Capture the cell that displays the provided text and extract its (X, Y) central coordinate. 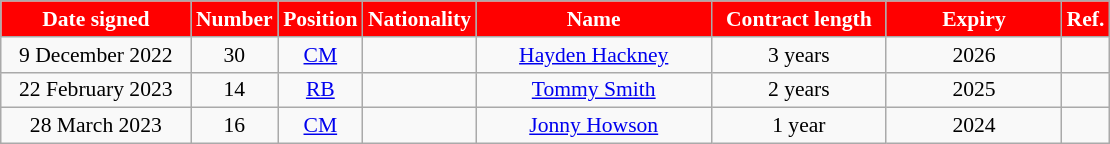
Nationality (420, 19)
2 years (798, 90)
Tommy Smith (594, 90)
28 March 2023 (96, 126)
2026 (974, 55)
RB (320, 90)
3 years (798, 55)
Position (320, 19)
14 (234, 90)
9 December 2022 (96, 55)
Name (594, 19)
Hayden Hackney (594, 55)
22 February 2023 (96, 90)
1 year (798, 126)
2024 (974, 126)
30 (234, 55)
2025 (974, 90)
Contract length (798, 19)
Expiry (974, 19)
Ref. (1086, 19)
Date signed (96, 19)
Number (234, 19)
Jonny Howson (594, 126)
16 (234, 126)
